Scan for the cell matching the given text and deliver its [X, Y] coordinate at center. 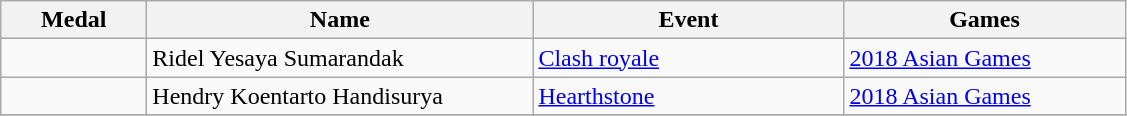
Hendry Koentarto Handisurya [340, 96]
Clash royale [688, 58]
Name [340, 20]
Hearthstone [688, 96]
Event [688, 20]
Ridel Yesaya Sumarandak [340, 58]
Medal [74, 20]
Games [984, 20]
